Return the [X, Y] coordinate for the center point of the cell that contains the specified text.  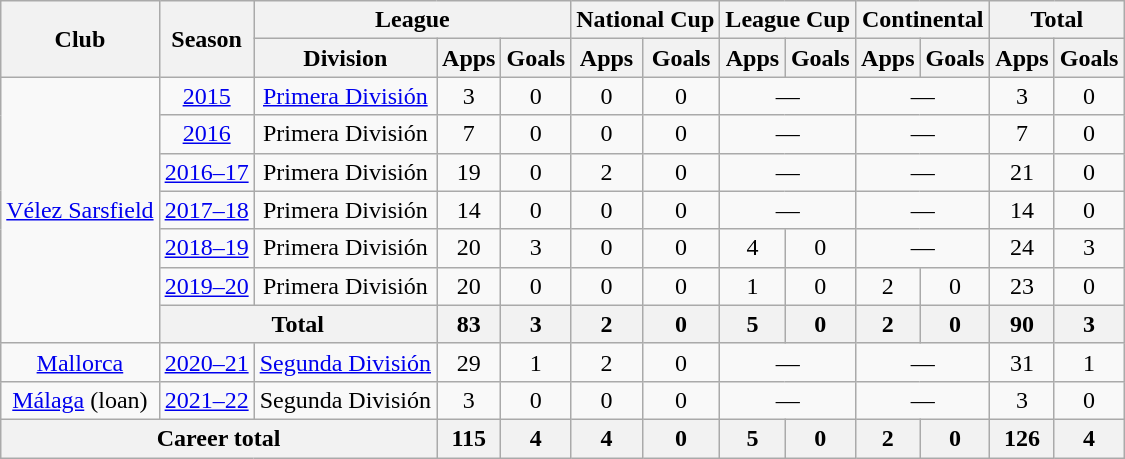
Season [206, 39]
2015 [206, 96]
24 [1022, 248]
League Cup [788, 20]
19 [469, 172]
2018–19 [206, 248]
Continental [923, 20]
Club [80, 39]
2020–21 [206, 362]
90 [1022, 324]
Mallorca [80, 362]
31 [1022, 362]
Vélez Sarsfield [80, 210]
2019–20 [206, 286]
2017–18 [206, 210]
League [412, 20]
115 [469, 438]
Division [345, 58]
Career total [219, 438]
29 [469, 362]
21 [1022, 172]
National Cup [646, 20]
2021–22 [206, 400]
83 [469, 324]
2016 [206, 134]
126 [1022, 438]
2016–17 [206, 172]
Málaga (loan) [80, 400]
23 [1022, 286]
